Scan for the cell matching the given text and deliver its (x, y) coordinate at center. 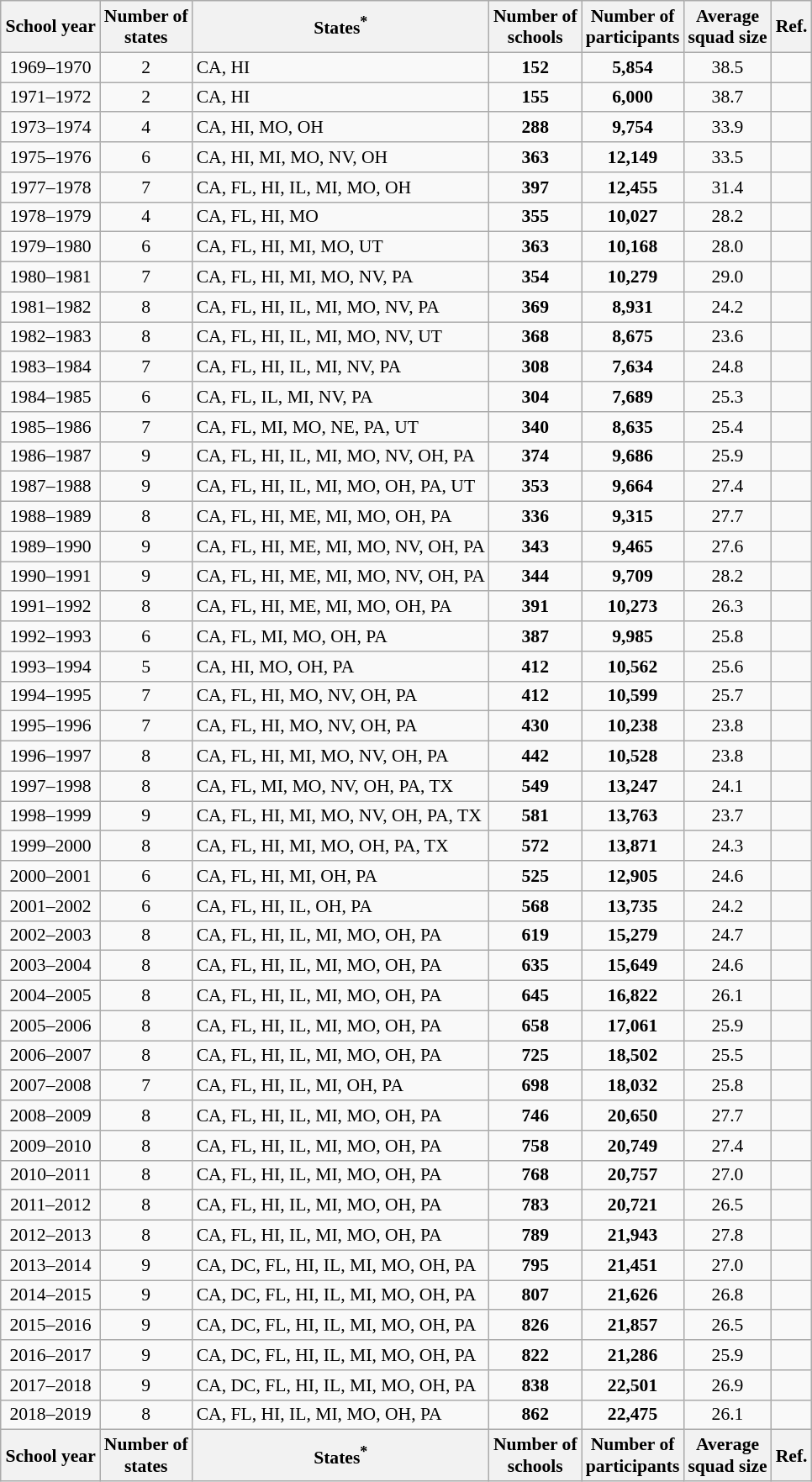
343 (535, 546)
6,000 (633, 98)
2010–2011 (50, 1175)
33.5 (727, 157)
2015–2016 (50, 1326)
CA, FL, MI, MO, OH, PA (341, 636)
658 (535, 1026)
1997–1998 (50, 786)
1975–1976 (50, 157)
355 (535, 217)
25.6 (727, 667)
5,854 (633, 67)
9,709 (633, 577)
CA, FL, IL, MI, NV, PA (341, 397)
24.1 (727, 786)
CA, FL, HI, MI, MO, NV, OH, PA, TX (341, 816)
1981–1982 (50, 307)
CA, FL, HI, IL, MI, MO, NV, PA (341, 307)
789 (535, 1236)
CA, FL, HI, IL, MI, MO, OH (341, 187)
13,735 (633, 906)
12,905 (633, 876)
387 (535, 636)
27.8 (727, 1236)
2006–2007 (50, 1056)
8,635 (633, 427)
9,686 (633, 456)
10,238 (633, 726)
18,502 (633, 1056)
308 (535, 367)
353 (535, 487)
635 (535, 966)
340 (535, 427)
304 (535, 397)
2000–2001 (50, 876)
795 (535, 1265)
807 (535, 1295)
2007–2008 (50, 1086)
13,247 (633, 786)
15,279 (633, 936)
18,032 (633, 1086)
1980–1981 (50, 277)
768 (535, 1175)
10,168 (633, 247)
26.3 (727, 607)
2016–2017 (50, 1355)
CA, FL, HI, IL, MI, MO, OH, PA, UT (341, 487)
21,626 (633, 1295)
838 (535, 1385)
368 (535, 337)
CA, FL, MI, MO, NE, PA, UT (341, 427)
152 (535, 67)
1991–1992 (50, 607)
1986–1987 (50, 456)
1988–1989 (50, 517)
27.6 (727, 546)
20,721 (633, 1205)
391 (535, 607)
CA, FL, HI, MI, MO, NV, OH, PA (341, 757)
2018–2019 (50, 1415)
10,027 (633, 217)
746 (535, 1115)
581 (535, 816)
2005–2006 (50, 1026)
1969–1970 (50, 67)
549 (535, 786)
9,315 (633, 517)
9,985 (633, 636)
442 (535, 757)
CA, FL, HI, IL, OH, PA (341, 906)
525 (535, 876)
CA, FL, HI, MI, MO, UT (341, 247)
2002–2003 (50, 936)
1983–1984 (50, 367)
CA, FL, HI, MO (341, 217)
12,455 (633, 187)
26.9 (727, 1385)
822 (535, 1355)
17,061 (633, 1026)
21,943 (633, 1236)
826 (535, 1326)
374 (535, 456)
20,650 (633, 1115)
10,599 (633, 696)
2017–2018 (50, 1385)
25.5 (727, 1056)
2004–2005 (50, 996)
21,857 (633, 1326)
1999–2000 (50, 846)
10,279 (633, 277)
1998–1999 (50, 816)
369 (535, 307)
13,871 (633, 846)
26.8 (727, 1295)
698 (535, 1086)
CA, HI, MI, MO, NV, OH (341, 157)
10,273 (633, 607)
8,931 (633, 307)
1973–1974 (50, 128)
28.0 (727, 247)
1994–1995 (50, 696)
8,675 (633, 337)
397 (535, 187)
1985–1986 (50, 427)
5 (146, 667)
CA, HI, MO, OH (341, 128)
10,528 (633, 757)
38.7 (727, 98)
344 (535, 577)
2012–2013 (50, 1236)
155 (535, 98)
13,763 (633, 816)
2003–2004 (50, 966)
2009–2010 (50, 1146)
20,757 (633, 1175)
568 (535, 906)
CA, FL, HI, MI, OH, PA (341, 876)
23.7 (727, 816)
20,749 (633, 1146)
CA, FL, HI, MI, MO, OH, PA, TX (341, 846)
21,286 (633, 1355)
31.4 (727, 187)
783 (535, 1205)
21,451 (633, 1265)
9,465 (633, 546)
25.3 (727, 397)
2011–2012 (50, 1205)
2013–2014 (50, 1265)
CA, FL, HI, IL, MI, MO, NV, UT (341, 337)
862 (535, 1415)
25.7 (727, 696)
10,562 (633, 667)
1971–1972 (50, 98)
24.8 (727, 367)
1987–1988 (50, 487)
354 (535, 277)
1977–1978 (50, 187)
CA, FL, HI, IL, MI, OH, PA (341, 1086)
1992–1993 (50, 636)
16,822 (633, 996)
38.5 (727, 67)
288 (535, 128)
1982–1983 (50, 337)
25.4 (727, 427)
CA, HI, MO, OH, PA (341, 667)
1979–1980 (50, 247)
725 (535, 1056)
1984–1985 (50, 397)
1978–1979 (50, 217)
1995–1996 (50, 726)
7,634 (633, 367)
430 (535, 726)
CA, FL, HI, IL, MI, NV, PA (341, 367)
29.0 (727, 277)
2001–2002 (50, 906)
23.6 (727, 337)
7,689 (633, 397)
1989–1990 (50, 546)
24.7 (727, 936)
645 (535, 996)
758 (535, 1146)
9,664 (633, 487)
CA, FL, HI, MI, MO, NV, PA (341, 277)
CA, FL, MI, MO, NV, OH, PA, TX (341, 786)
619 (535, 936)
1993–1994 (50, 667)
12,149 (633, 157)
CA, FL, HI, IL, MI, MO, NV, OH, PA (341, 456)
1990–1991 (50, 577)
572 (535, 846)
24.3 (727, 846)
336 (535, 517)
22,475 (633, 1415)
22,501 (633, 1385)
2014–2015 (50, 1295)
1996–1997 (50, 757)
9,754 (633, 128)
2008–2009 (50, 1115)
15,649 (633, 966)
33.9 (727, 128)
